For the text-containing cell, return its midpoint in [x, y] coordinate format. 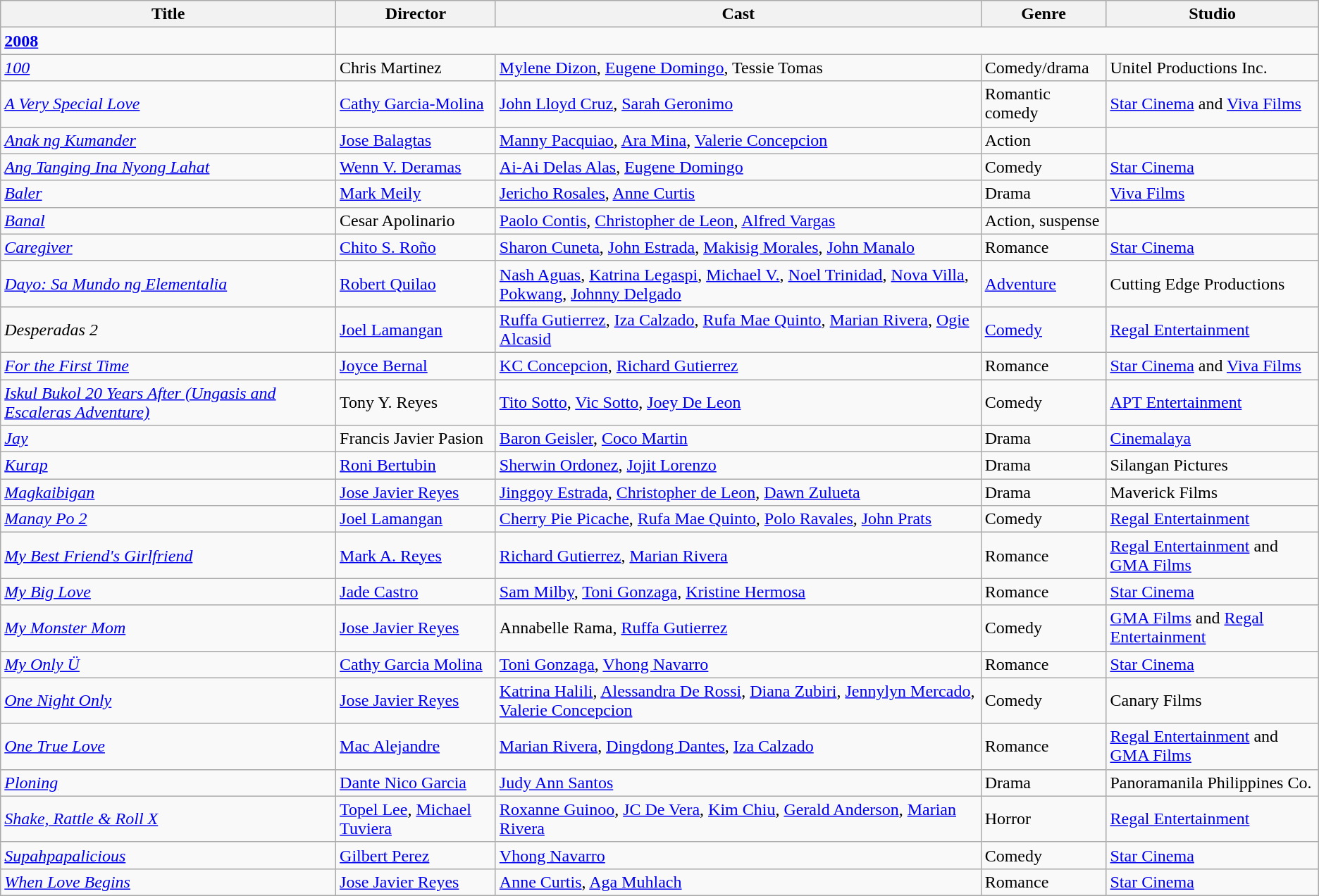
Tony Y. Reyes [416, 402]
Viva Films [1212, 194]
Jade Castro [416, 592]
Cathy Garcia Molina [416, 664]
Tito Sotto, Vic Sotto, Joey De Leon [738, 402]
Chris Martinez [416, 68]
When Love Begins [168, 882]
Nash Aguas, Katrina Legaspi, Michael V., Noel Trinidad, Nova Villa, Pokwang, Johnny Delgado [738, 283]
Comedy/drama [1044, 68]
Panoramanila Philippines Co. [1212, 783]
Francis Javier Pasion [416, 439]
Gilbert Perez [416, 855]
Sam Milby, Toni Gonzaga, Kristine Hermosa [738, 592]
My Best Friend's Girlfriend [168, 555]
Mark Meily [416, 194]
KC Concepcion, Richard Gutierrez [738, 366]
Cathy Garcia-Molina [416, 104]
Cesar Apolinario [416, 220]
Ang Tanging Ina Nyong Lahat [168, 167]
Title [168, 14]
My Monster Mom [168, 628]
Mark A. Reyes [416, 555]
Canary Films [1212, 700]
Unitel Productions Inc. [1212, 68]
Baron Geisler, Coco Martin [738, 439]
Director [416, 14]
Action [1044, 140]
Kurap [168, 466]
Manny Pacquiao, Ara Mina, Valerie Concepcion [738, 140]
2008 [168, 41]
Jinggoy Estrada, Christopher de Leon, Dawn Zulueta [738, 492]
Marian Rivera, Dingdong Dantes, Iza Calzado [738, 747]
Joyce Bernal [416, 366]
Jay [168, 439]
My Only Ü [168, 664]
Robert Quilao [416, 283]
A Very Special Love [168, 104]
Manay Po 2 [168, 519]
Baler [168, 194]
Action, suspense [1044, 220]
Annabelle Rama, Ruffa Gutierrez [738, 628]
Topel Lee, Michael Tuviera [416, 819]
Cherry Pie Picache, Rufa Mae Quinto, Polo Ravales, John Prats [738, 519]
Toni Gonzaga, Vhong Navarro [738, 664]
Studio [1212, 14]
Ploning [168, 783]
Supahpapalicious [168, 855]
Paolo Contis, Christopher de Leon, Alfred Vargas [738, 220]
Richard Gutierrez, Marian Rivera [738, 555]
John Lloyd Cruz, Sarah Geronimo [738, 104]
Dayo: Sa Mundo ng Elementalia [168, 283]
Caregiver [168, 247]
Wenn V. Deramas [416, 167]
Cast [738, 14]
Vhong Navarro [738, 855]
One True Love [168, 747]
Jose Balagtas [416, 140]
Romantic comedy [1044, 104]
Desperadas 2 [168, 330]
For the First Time [168, 366]
Sharon Cuneta, John Estrada, Makisig Morales, John Manalo [738, 247]
Dante Nico Garcia [416, 783]
One Night Only [168, 700]
Roni Bertubin [416, 466]
Ruffa Gutierrez, Iza Calzado, Rufa Mae Quinto, Marian Rivera, Ogie Alcasid [738, 330]
100 [168, 68]
Horror [1044, 819]
APT Entertainment [1212, 402]
Cutting Edge Productions [1212, 283]
Genre [1044, 14]
Mylene Dizon, Eugene Domingo, Tessie Tomas [738, 68]
Iskul Bukol 20 Years After (Ungasis and Escaleras Adventure) [168, 402]
Ai-Ai Delas Alas, Eugene Domingo [738, 167]
Anak ng Kumander [168, 140]
GMA Films and Regal Entertainment [1212, 628]
Anne Curtis, Aga Muhlach [738, 882]
Silangan Pictures [1212, 466]
Jericho Rosales, Anne Curtis [738, 194]
Magkaibigan [168, 492]
Chito S. Roño [416, 247]
Banal [168, 220]
Judy Ann Santos [738, 783]
Adventure [1044, 283]
Maverick Films [1212, 492]
My Big Love [168, 592]
Sherwin Ordonez, Jojit Lorenzo [738, 466]
Mac Alejandre [416, 747]
Roxanne Guinoo, JC De Vera, Kim Chiu, Gerald Anderson, Marian Rivera [738, 819]
Cinemalaya [1212, 439]
Katrina Halili, Alessandra De Rossi, Diana Zubiri, Jennylyn Mercado, Valerie Concepcion [738, 700]
Shake, Rattle & Roll X [168, 819]
